For the text-containing cell, return its midpoint in [x, y] coordinate format. 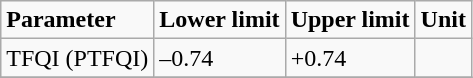
+0.74 [350, 58]
Lower limit [220, 20]
TFQI (PTFQI) [78, 58]
Unit [443, 20]
Upper limit [350, 20]
–0.74 [220, 58]
Parameter [78, 20]
